Determine the (X, Y) coordinate at the center of the cell enclosing the given text.  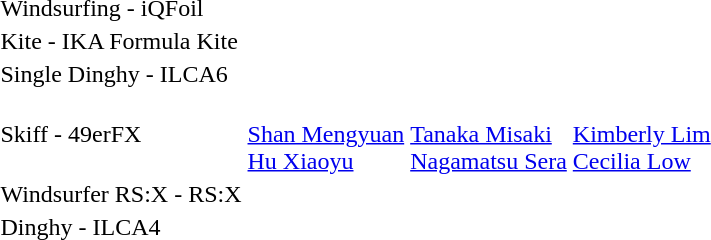
Tanaka MisakiNagamatsu Sera (489, 134)
Shan MengyuanHu Xiaoyu (326, 134)
